Locate the cell with the specified text and output its (X, Y) center coordinate. 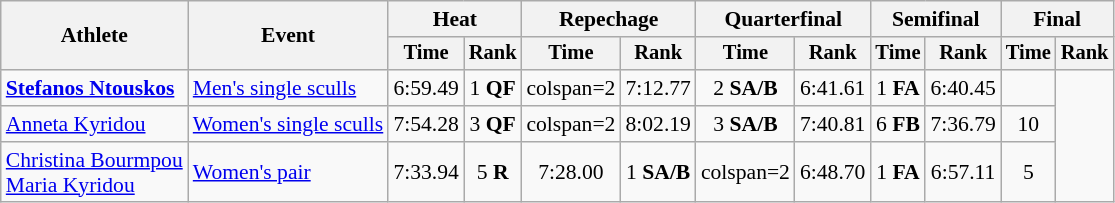
Anneta Kyridou (94, 124)
7:54.28 (426, 124)
6 FB (898, 124)
7:40.81 (832, 124)
7:28.00 (570, 172)
1 QF (493, 88)
6:41.61 (832, 88)
Men's single sculls (288, 88)
2 SA/B (746, 88)
10 (1028, 124)
7:12.77 (658, 88)
7:33.94 (426, 172)
8:02.19 (658, 124)
5 R (493, 172)
3 QF (493, 124)
6:59.49 (426, 88)
Quarterfinal (784, 19)
5 (1028, 172)
Athlete (94, 36)
Final (1057, 19)
Heat (454, 19)
6:48.70 (832, 172)
Event (288, 36)
7:36.79 (962, 124)
Repechage (608, 19)
6:57.11 (962, 172)
Stefanos Ntouskos (94, 88)
Christina BourmpouMaria Kyridou (94, 172)
3 SA/B (746, 124)
Semifinal (935, 19)
Women's single sculls (288, 124)
Women's pair (288, 172)
6:40.45 (962, 88)
1 SA/B (658, 172)
